From the cell containing the given text, extract its center point as (x, y) coordinate. 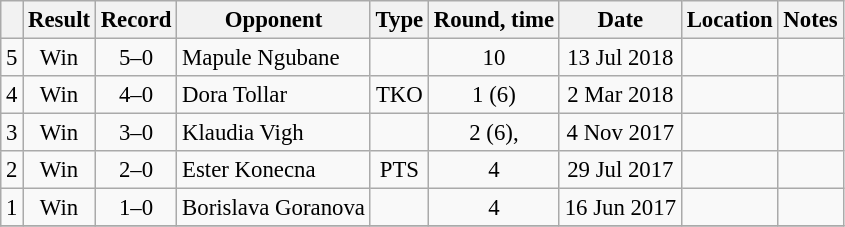
Location (730, 20)
Round, time (494, 20)
2–0 (136, 170)
1 (6) (494, 95)
PTS (399, 170)
Type (399, 20)
Record (136, 20)
4–0 (136, 95)
Mapule Ngubane (274, 58)
Date (620, 20)
16 Jun 2017 (620, 208)
1–0 (136, 208)
5–0 (136, 58)
1 (12, 208)
Notes (810, 20)
Ester Konecna (274, 170)
10 (494, 58)
Borislava Goranova (274, 208)
5 (12, 58)
3 (12, 133)
Result (60, 20)
TKO (399, 95)
4 Nov 2017 (620, 133)
2 (6), (494, 133)
Dora Tollar (274, 95)
2 (12, 170)
Klaudia Vigh (274, 133)
3–0 (136, 133)
29 Jul 2017 (620, 170)
13 Jul 2018 (620, 58)
Opponent (274, 20)
2 Mar 2018 (620, 95)
